Provide the [x, y] coordinate of the cell's center where the given text is located.  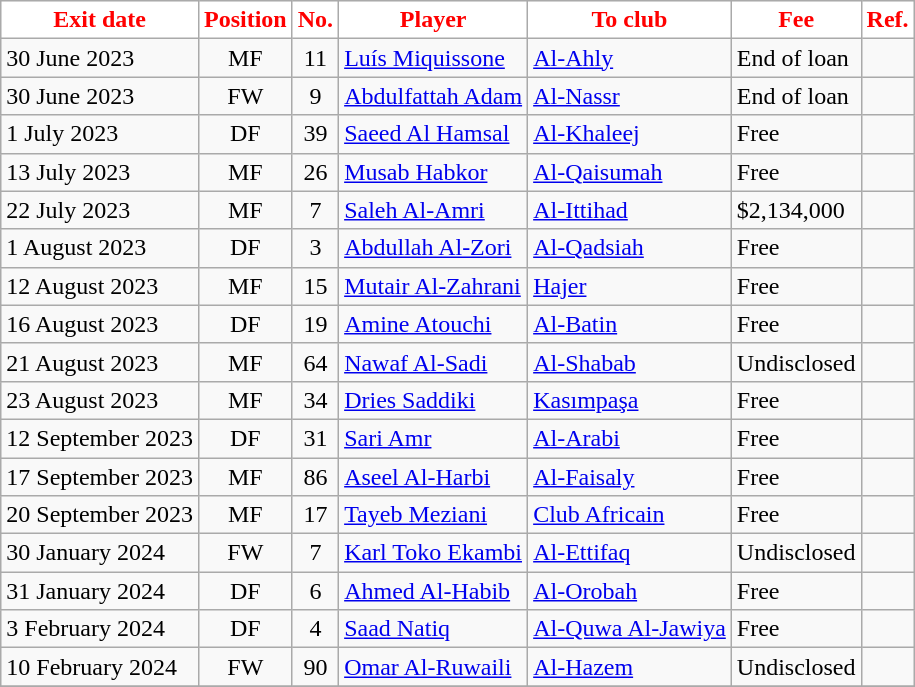
Al-Nassr [630, 96]
Al-Hazem [630, 667]
34 [315, 400]
12 August 2023 [100, 286]
Tayeb Meziani [434, 515]
31 January 2024 [100, 591]
13 July 2023 [100, 172]
22 July 2023 [100, 210]
Karl Toko Ekambi [434, 553]
Al-Khaleej [630, 134]
Club Africain [630, 515]
Al-Faisaly [630, 477]
Abdulfattah Adam [434, 96]
No. [315, 20]
6 [315, 591]
20 September 2023 [100, 515]
Player [434, 20]
Nawaf Al-Sadi [434, 362]
$2,134,000 [796, 210]
12 September 2023 [100, 438]
4 [315, 629]
17 [315, 515]
Al-Quwa Al-Jawiya [630, 629]
15 [315, 286]
Amine Atouchi [434, 324]
Ref. [888, 20]
90 [315, 667]
Al-Ettifaq [630, 553]
Exit date [100, 20]
Al-Orobah [630, 591]
Al-Qadsiah [630, 248]
Ahmed Al-Habib [434, 591]
64 [315, 362]
86 [315, 477]
Abdullah Al-Zori [434, 248]
3 February 2024 [100, 629]
Dries Saddiki [434, 400]
10 February 2024 [100, 667]
Mutair Al-Zahrani [434, 286]
Al-Shabab [630, 362]
Musab Habkor [434, 172]
Saad Natiq [434, 629]
Saleh Al-Amri [434, 210]
21 August 2023 [100, 362]
Luís Miquissone [434, 58]
26 [315, 172]
31 [315, 438]
Omar Al-Ruwaili [434, 667]
Hajer [630, 286]
17 September 2023 [100, 477]
Al-Ittihad [630, 210]
Fee [796, 20]
To club [630, 20]
Saeed Al Hamsal [434, 134]
Al-Qaisumah [630, 172]
Aseel Al-Harbi [434, 477]
9 [315, 96]
1 August 2023 [100, 248]
39 [315, 134]
30 January 2024 [100, 553]
Sari Amr [434, 438]
23 August 2023 [100, 400]
19 [315, 324]
16 August 2023 [100, 324]
3 [315, 248]
1 July 2023 [100, 134]
Position [245, 20]
Al-Ahly [630, 58]
Al-Arabi [630, 438]
Kasımpaşa [630, 400]
Al-Batin [630, 324]
11 [315, 58]
